Provide the [X, Y] coordinate of the cell's center where the given text is located.  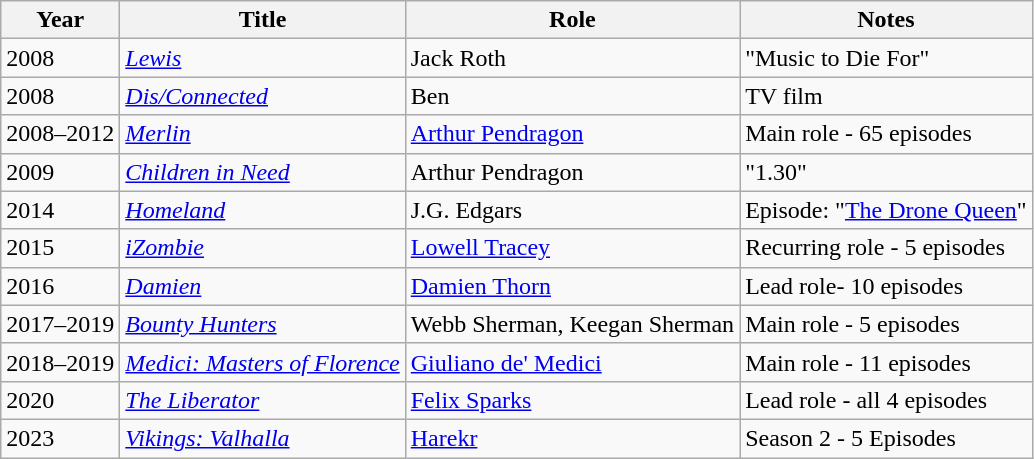
Vikings: Valhalla [262, 438]
2015 [60, 248]
Harekr [572, 438]
2016 [60, 286]
2008–2012 [60, 134]
2023 [60, 438]
Children in Need [262, 172]
iZombie [262, 248]
Lowell Tracey [572, 248]
Bounty Hunters [262, 324]
2014 [60, 210]
Main role - 11 episodes [886, 362]
Jack Roth [572, 58]
J.G. Edgars [572, 210]
Notes [886, 20]
The Liberator [262, 400]
2017–2019 [60, 324]
TV film [886, 96]
Medici: Masters of Florence [262, 362]
Role [572, 20]
Felix Sparks [572, 400]
Giuliano de' Medici [572, 362]
2018–2019 [60, 362]
Homeland [262, 210]
Main role - 65 episodes [886, 134]
Title [262, 20]
2020 [60, 400]
Damien [262, 286]
Lead role- 10 episodes [886, 286]
Ben [572, 96]
Season 2 - 5 Episodes [886, 438]
Merlin [262, 134]
Webb Sherman, Keegan Sherman [572, 324]
Lead role - all 4 episodes [886, 400]
Year [60, 20]
Damien Thorn [572, 286]
"1.30" [886, 172]
Dis/Connected [262, 96]
Recurring role - 5 episodes [886, 248]
2009 [60, 172]
Lewis [262, 58]
Main role - 5 episodes [886, 324]
Episode: "The Drone Queen" [886, 210]
"Music to Die For" [886, 58]
